Locate the cell with the specified text and output its (X, Y) center coordinate. 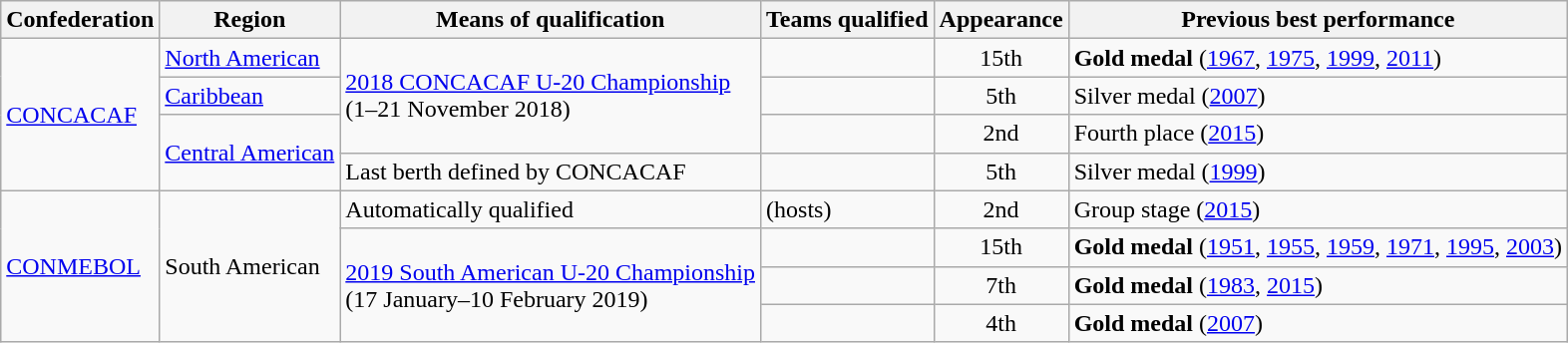
Gold medal (1967, 1975, 1999, 2011) (1318, 58)
2018 CONCACAF U-20 Championship(1–21 November 2018) (551, 96)
Group stage (2015) (1318, 209)
Confederation (80, 20)
Gold medal (1983, 2015) (1318, 285)
Gold medal (1951, 1955, 1959, 1971, 1995, 2003) (1318, 247)
Silver medal (1999) (1318, 171)
Gold medal (2007) (1318, 323)
4th (1001, 323)
Central American (249, 153)
Silver medal (2007) (1318, 96)
7th (1001, 285)
South American (249, 266)
(hosts) (848, 209)
Region (249, 20)
Caribbean (249, 96)
Automatically qualified (551, 209)
North American (249, 58)
Fourth place (2015) (1318, 134)
CONMEBOL (80, 266)
2019 South American U-20 Championship(17 January–10 February 2019) (551, 285)
CONCACAF (80, 115)
Means of qualification (551, 20)
Previous best performance (1318, 20)
Appearance (1001, 20)
Teams qualified (848, 20)
Last berth defined by CONCACAF (551, 171)
